Capture the cell that displays the provided text and extract its [x, y] central coordinate. 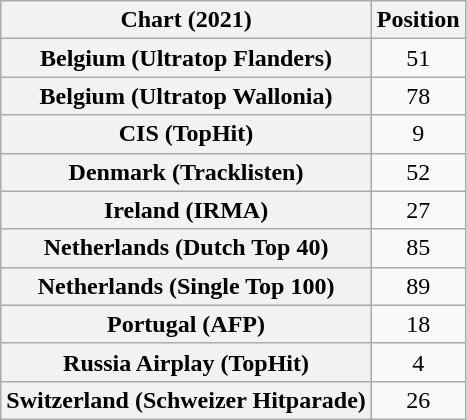
Belgium (Ultratop Flanders) [186, 58]
52 [418, 172]
51 [418, 58]
78 [418, 96]
Chart (2021) [186, 20]
4 [418, 362]
26 [418, 400]
27 [418, 210]
Belgium (Ultratop Wallonia) [186, 96]
CIS (TopHit) [186, 134]
Portugal (AFP) [186, 324]
Russia Airplay (TopHit) [186, 362]
9 [418, 134]
18 [418, 324]
Denmark (Tracklisten) [186, 172]
Netherlands (Dutch Top 40) [186, 248]
Position [418, 20]
Switzerland (Schweizer Hitparade) [186, 400]
89 [418, 286]
Ireland (IRMA) [186, 210]
85 [418, 248]
Netherlands (Single Top 100) [186, 286]
